Capture the cell that displays the provided text and extract its (x, y) central coordinate. 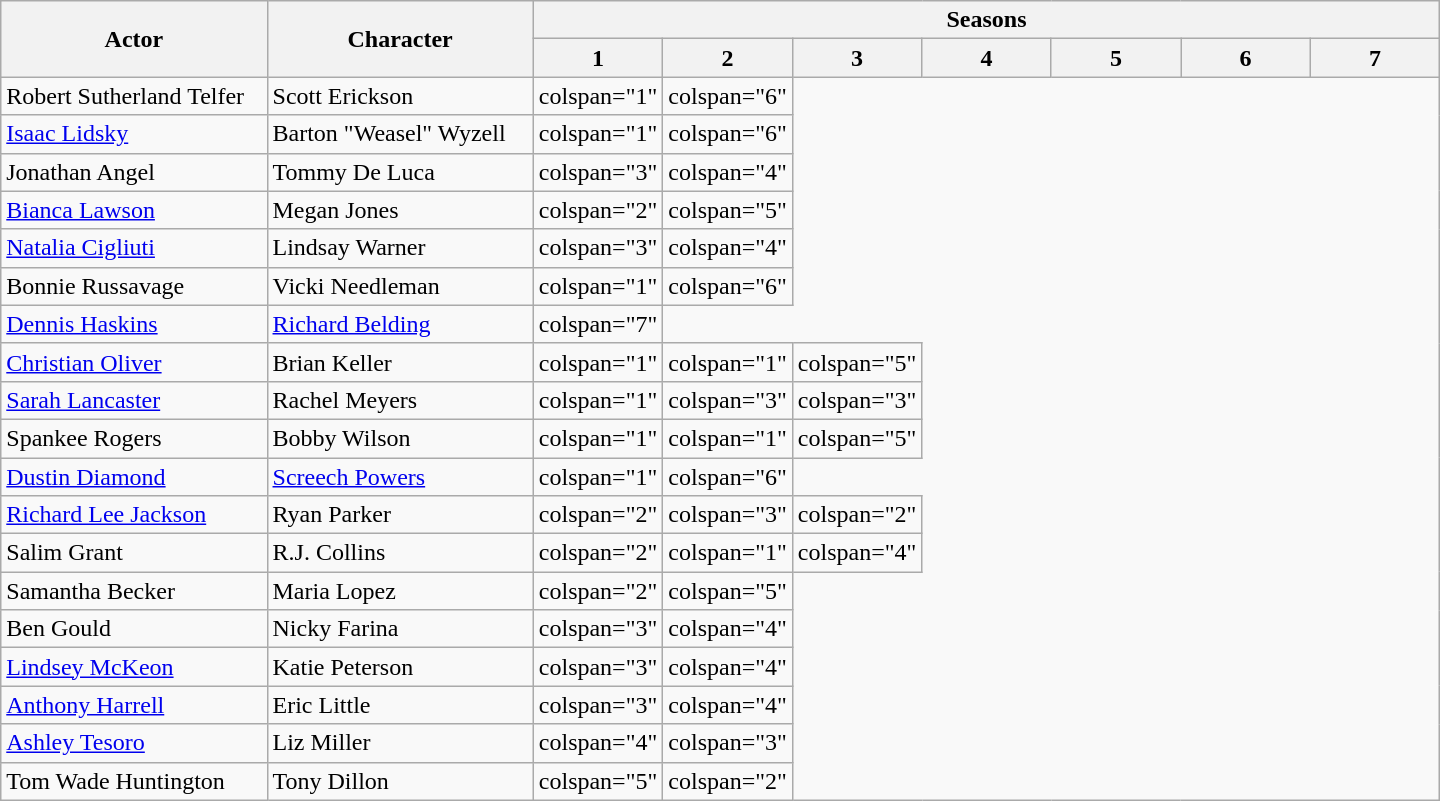
1 (598, 58)
Scott Erickson (400, 96)
Screech Powers (400, 477)
colspan="7" (598, 324)
Bianca Lawson (134, 210)
Actor (134, 39)
Barton "Weasel" Wyzell (400, 134)
Nicky Farina (400, 629)
4 (986, 58)
Jonathan Angel (134, 172)
Dustin Diamond (134, 477)
2 (728, 58)
Bonnie Russavage (134, 286)
Megan Jones (400, 210)
Tony Dillon (400, 781)
Brian Keller (400, 362)
Bobby Wilson (400, 438)
Samantha Becker (134, 591)
Ashley Tesoro (134, 743)
3 (857, 58)
Maria Lopez (400, 591)
6 (1246, 58)
Isaac Lidsky (134, 134)
Robert Sutherland Telfer (134, 96)
Sarah Lancaster (134, 400)
Tom Wade Huntington (134, 781)
Seasons (986, 20)
Character (400, 39)
Eric Little (400, 705)
Richard Belding (400, 324)
Dennis Haskins (134, 324)
Liz Miller (400, 743)
5 (1116, 58)
Richard Lee Jackson (134, 515)
Vicki Needleman (400, 286)
Lindsey McKeon (134, 667)
Christian Oliver (134, 362)
7 (1374, 58)
Rachel Meyers (400, 400)
R.J. Collins (400, 553)
Ben Gould (134, 629)
Lindsay Warner (400, 248)
Katie Peterson (400, 667)
Anthony Harrell (134, 705)
Ryan Parker (400, 515)
Tommy De Luca (400, 172)
Natalia Cigliuti (134, 248)
Salim Grant (134, 553)
Spankee Rogers (134, 438)
